Find where the given text appears and provide that cell's center as [x, y] coordinate. 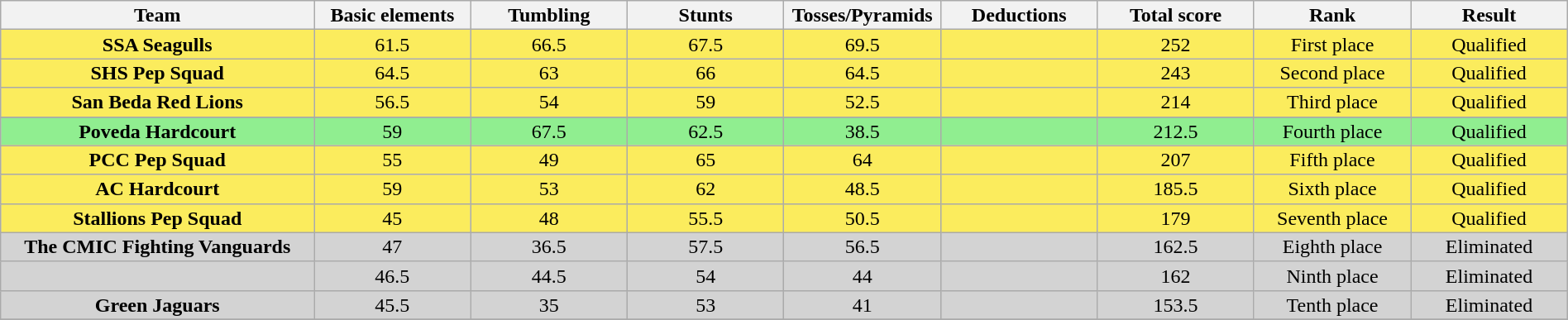
66 [706, 73]
Total score [1176, 15]
55.5 [706, 218]
Poveda Hardcourt [157, 131]
Ninth place [1331, 276]
62.5 [706, 131]
243 [1176, 73]
57.5 [706, 246]
PCC Pep Squad [157, 160]
46.5 [392, 276]
52.5 [862, 103]
66.5 [549, 45]
Result [1489, 15]
252 [1176, 45]
Eighth place [1331, 246]
38.5 [862, 131]
207 [1176, 160]
214 [1176, 103]
45 [392, 218]
36.5 [549, 246]
61.5 [392, 45]
41 [862, 304]
47 [392, 246]
50.5 [862, 218]
55 [392, 160]
Green Jaguars [157, 304]
65 [706, 160]
162 [1176, 276]
The CMIC Fighting Vanguards [157, 246]
San Beda Red Lions [157, 103]
63 [549, 73]
45.5 [392, 304]
179 [1176, 218]
Third place [1331, 103]
64 [862, 160]
Stallions Pep Squad [157, 218]
49 [549, 160]
48.5 [862, 189]
Fifth place [1331, 160]
Team [157, 15]
69.5 [862, 45]
162.5 [1176, 246]
Tenth place [1331, 304]
212.5 [1176, 131]
Tosses/Pyramids [862, 15]
Sixth place [1331, 189]
62 [706, 189]
Fourth place [1331, 131]
Tumbling [549, 15]
SHS Pep Squad [157, 73]
Seventh place [1331, 218]
Stunts [706, 15]
Second place [1331, 73]
First place [1331, 45]
AC Hardcourt [157, 189]
48 [549, 218]
Deductions [1019, 15]
44 [862, 276]
185.5 [1176, 189]
35 [549, 304]
Basic elements [392, 15]
SSA Seagulls [157, 45]
Rank [1331, 15]
153.5 [1176, 304]
44.5 [549, 276]
